Detect which cell encompasses the target text, then output its (x, y) center coordinate. 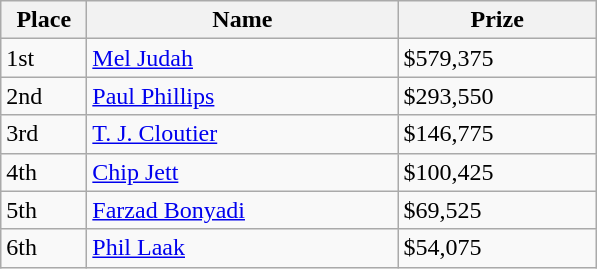
4th (44, 172)
3rd (44, 134)
$579,375 (498, 58)
T. J. Cloutier (242, 134)
$146,775 (498, 134)
$293,550 (498, 96)
6th (44, 248)
Name (242, 20)
2nd (44, 96)
Chip Jett (242, 172)
Prize (498, 20)
$54,075 (498, 248)
Mel Judah (242, 58)
1st (44, 58)
Place (44, 20)
5th (44, 210)
Phil Laak (242, 248)
Farzad Bonyadi (242, 210)
Paul Phillips (242, 96)
$69,525 (498, 210)
$100,425 (498, 172)
